Scan for the cell matching the given text and deliver its (X, Y) coordinate at center. 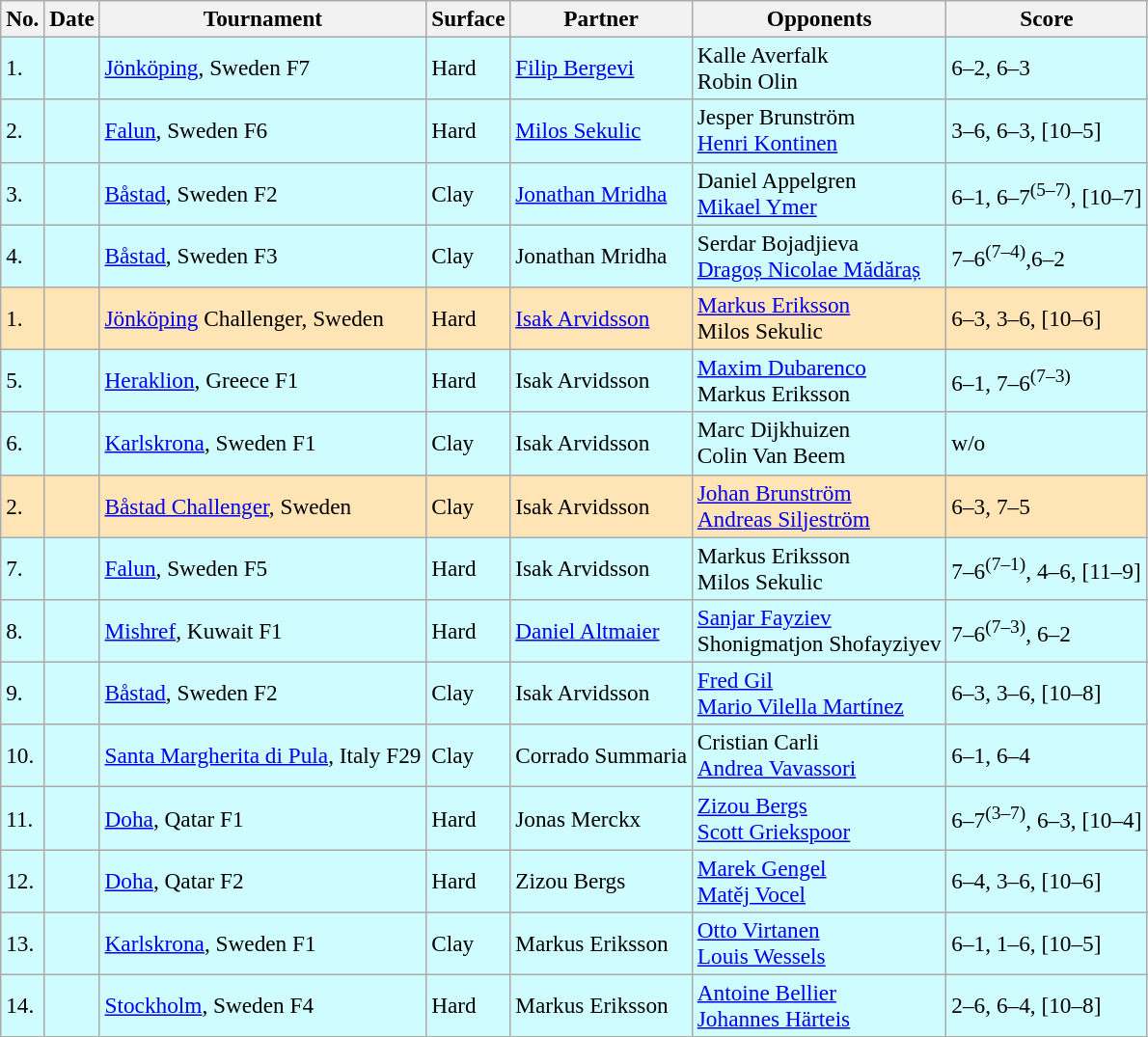
6–1, 7–6(7–3) (1047, 380)
Date (71, 18)
Santa Margherita di Pula, Italy F29 (262, 756)
Partner (602, 18)
Mishref, Kuwait F1 (262, 631)
Båstad Challenger, Sweden (262, 505)
2–6, 6–4, [10–8] (1047, 1005)
Stockholm, Sweden F4 (262, 1005)
Opponents (819, 18)
Maxim Dubarenco Markus Eriksson (819, 380)
6–1, 1–6, [10–5] (1047, 943)
Falun, Sweden F6 (262, 131)
6–4, 3–6, [10–6] (1047, 880)
7. (23, 567)
No. (23, 18)
Zizou Bergs Scott Griekspoor (819, 818)
Falun, Sweden F5 (262, 567)
Zizou Bergs (602, 880)
Serdar Bojadjieva Dragoș Nicolae Mădăraș (819, 255)
Marc Dijkhuizen Colin Van Beem (819, 444)
6–7(3–7), 6–3, [10–4] (1047, 818)
12. (23, 880)
8. (23, 631)
11. (23, 818)
Jönköping Challenger, Sweden (262, 318)
Tournament (262, 18)
Heraklion, Greece F1 (262, 380)
10. (23, 756)
Corrado Summaria (602, 756)
14. (23, 1005)
6–2, 6–3 (1047, 68)
Båstad, Sweden F3 (262, 255)
6–3, 3–6, [10–8] (1047, 693)
3. (23, 193)
Jesper Brunström Henri Kontinen (819, 131)
3–6, 6–3, [10–5] (1047, 131)
4. (23, 255)
6–3, 3–6, [10–6] (1047, 318)
Doha, Qatar F2 (262, 880)
Daniel Altmaier (602, 631)
6–1, 6–4 (1047, 756)
Score (1047, 18)
Kalle Averfalk Robin Olin (819, 68)
5. (23, 380)
Surface (469, 18)
Sanjar Fayziev Shonigmatjon Shofayziyev (819, 631)
Doha, Qatar F1 (262, 818)
Cristian Carli Andrea Vavassori (819, 756)
6–3, 7–5 (1047, 505)
9. (23, 693)
7–6(7–4),6–2 (1047, 255)
Otto Virtanen Louis Wessels (819, 943)
7–6(7–3), 6–2 (1047, 631)
Antoine Bellier Johannes Härteis (819, 1005)
7–6(7–1), 4–6, [11–9] (1047, 567)
6. (23, 444)
Marek Gengel Matěj Vocel (819, 880)
13. (23, 943)
6–1, 6–7(5–7), [10–7] (1047, 193)
Filip Bergevi (602, 68)
w/o (1047, 444)
Johan Brunström Andreas Siljeström (819, 505)
Jönköping, Sweden F7 (262, 68)
Daniel Appelgren Mikael Ymer (819, 193)
Jonas Merckx (602, 818)
Milos Sekulic (602, 131)
Fred Gil Mario Vilella Martínez (819, 693)
